Detect which cell encompasses the target text, then output its [x, y] center coordinate. 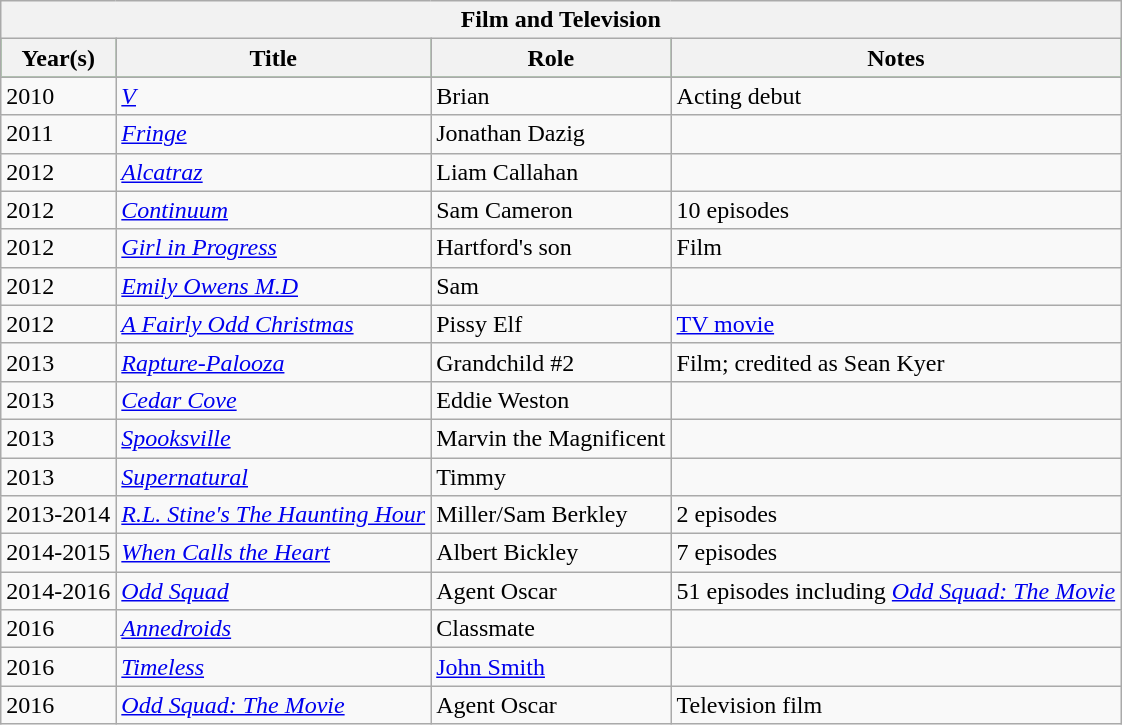
2013-2014 [58, 515]
2011 [58, 134]
Liam Callahan [551, 172]
Acting debut [896, 96]
Cedar Cove [274, 400]
7 episodes [896, 553]
Miller/Sam Berkley [551, 515]
Classmate [551, 629]
R.L. Stine's The Haunting Hour [274, 515]
A Fairly Odd Christmas [274, 324]
Sam [551, 286]
Role [551, 58]
10 episodes [896, 210]
Alcatraz [274, 172]
Film; credited as Sean Kyer [896, 362]
Rapture-Palooza [274, 362]
Timmy [551, 477]
2014-2016 [58, 591]
Timeless [274, 667]
2010 [58, 96]
Sam Cameron [551, 210]
Year(s) [58, 58]
Film and Television [561, 20]
Marvin the Magnificent [551, 438]
Notes [896, 58]
Pissy Elf [551, 324]
Annedroids [274, 629]
Brian [551, 96]
Eddie Weston [551, 400]
Albert Bickley [551, 553]
Television film [896, 705]
Emily Owens M.D [274, 286]
John Smith [551, 667]
Fringe [274, 134]
Spooksville [274, 438]
Continuum [274, 210]
V [274, 96]
Girl in Progress [274, 248]
TV movie [896, 324]
Odd Squad [274, 591]
2 episodes [896, 515]
Odd Squad: The Movie [274, 705]
Supernatural [274, 477]
When Calls the Heart [274, 553]
Hartford's son [551, 248]
Jonathan Dazig [551, 134]
51 episodes including Odd Squad: The Movie [896, 591]
Title [274, 58]
Film [896, 248]
2014-2015 [58, 553]
Grandchild #2 [551, 362]
